Scan for the cell matching the given text and deliver its [x, y] coordinate at center. 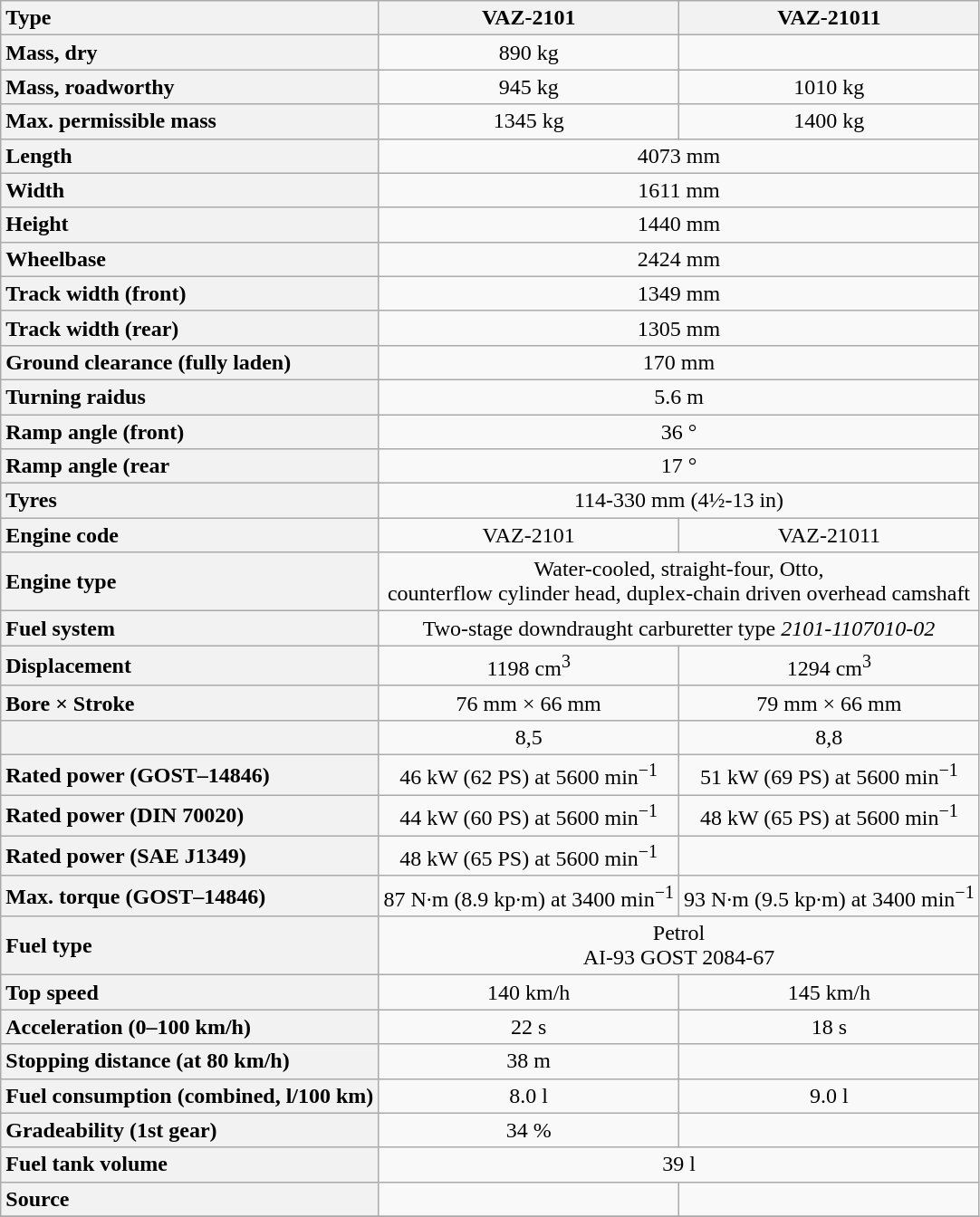
140 km/h [529, 992]
170 mm [679, 362]
Water-cooled, straight-four, Otto,counterflow cylinder head, duplex-chain driven overhead camshaft [679, 581]
Ramp angle (front) [190, 432]
8,5 [529, 737]
Tyres [190, 501]
51 kW (69 PS) at 5600 min−1 [830, 775]
2424 mm [679, 259]
1305 mm [679, 328]
39 l [679, 1164]
Track width (front) [190, 293]
Top speed [190, 992]
Track width (rear) [190, 328]
Length [190, 156]
76 mm × 66 mm [529, 703]
1400 kg [830, 121]
1198 cm3 [529, 666]
1294 cm3 [830, 666]
Bore × Stroke [190, 703]
Fuel system [190, 628]
114-330 mm (4½-13 in) [679, 501]
1349 mm [679, 293]
8,8 [830, 737]
1440 mm [679, 225]
Type [190, 18]
Fuel consumption (combined, l/100 km) [190, 1096]
Max. permissible mass [190, 121]
145 km/h [830, 992]
36 ° [679, 432]
44 kW (60 PS) at 5600 min−1 [529, 815]
Max. torque (GOST–14846) [190, 896]
Stopping distance (at 80 km/h) [190, 1061]
Height [190, 225]
Two-stage downdraught carburetter type 2101-1107010-02 [679, 628]
890 kg [529, 53]
Engine type [190, 581]
17 ° [679, 466]
Source [190, 1199]
PetrolAI-93 GOST 2084-67 [679, 945]
Fuel tank volume [190, 1164]
5.6 m [679, 397]
Displacement [190, 666]
Gradeability (1st gear) [190, 1130]
Ground clearance (fully laden) [190, 362]
1010 kg [830, 87]
Mass, dry [190, 53]
4073 mm [679, 156]
38 m [529, 1061]
Mass, roadworthy [190, 87]
46 kW (62 PS) at 5600 min−1 [529, 775]
Wheelbase [190, 259]
87 N·m (8.9 kp·m) at 3400 min−1 [529, 896]
Width [190, 190]
8.0 l [529, 1096]
79 mm × 66 mm [830, 703]
9.0 l [830, 1096]
945 kg [529, 87]
93 N·m (9.5 kp·m) at 3400 min−1 [830, 896]
Rated power (SAE J1349) [190, 857]
1345 kg [529, 121]
Engine code [190, 535]
18 s [830, 1027]
Rated power (GOST–14846) [190, 775]
Ramp angle (rear [190, 466]
22 s [529, 1027]
1611 mm [679, 190]
Acceleration (0–100 km/h) [190, 1027]
Fuel type [190, 945]
Turning raidus [190, 397]
Rated power (DIN 70020) [190, 815]
34 % [529, 1130]
